Extract the [x, y] coordinate from the center of the cell holding the provided text.  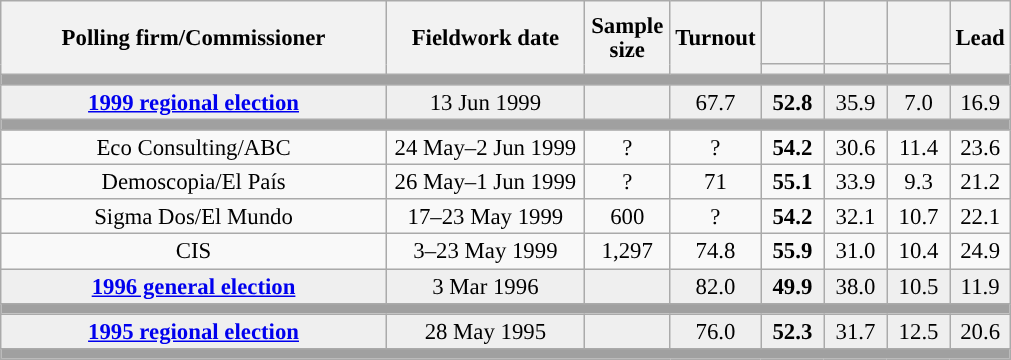
3–23 May 1999 [485, 252]
28 May 1995 [485, 332]
26 May–1 Jun 1999 [485, 182]
7.0 [918, 102]
10.4 [918, 252]
13 Jun 1999 [485, 102]
11.9 [980, 286]
24 May–2 Jun 1999 [485, 148]
Turnout [716, 38]
10.7 [918, 218]
33.9 [856, 182]
600 [627, 218]
21.2 [980, 182]
1,297 [627, 252]
Eco Consulting/ABC [194, 148]
12.5 [918, 332]
17–23 May 1999 [485, 218]
1999 regional election [194, 102]
9.3 [918, 182]
82.0 [716, 286]
31.0 [856, 252]
55.1 [792, 182]
52.3 [792, 332]
76.0 [716, 332]
16.9 [980, 102]
49.9 [792, 286]
Sigma Dos/El Mundo [194, 218]
Fieldwork date [485, 38]
Polling firm/Commissioner [194, 38]
CIS [194, 252]
71 [716, 182]
Lead [980, 38]
32.1 [856, 218]
52.8 [792, 102]
67.7 [716, 102]
10.5 [918, 286]
74.8 [716, 252]
11.4 [918, 148]
31.7 [856, 332]
Sample size [627, 38]
23.6 [980, 148]
24.9 [980, 252]
22.1 [980, 218]
38.0 [856, 286]
30.6 [856, 148]
1996 general election [194, 286]
20.6 [980, 332]
Demoscopia/El País [194, 182]
55.9 [792, 252]
1995 regional election [194, 332]
35.9 [856, 102]
3 Mar 1996 [485, 286]
